Return the [X, Y] coordinate for the center point of the cell that contains the specified text.  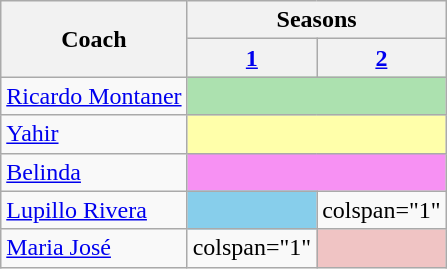
Maria José [94, 248]
Coach [94, 39]
1 [252, 58]
Ricardo Montaner [94, 96]
Seasons [316, 20]
Belinda [94, 172]
2 [382, 58]
Yahir [94, 134]
Lupillo Rivera [94, 210]
